For the text-containing cell, return its midpoint in [x, y] coordinate format. 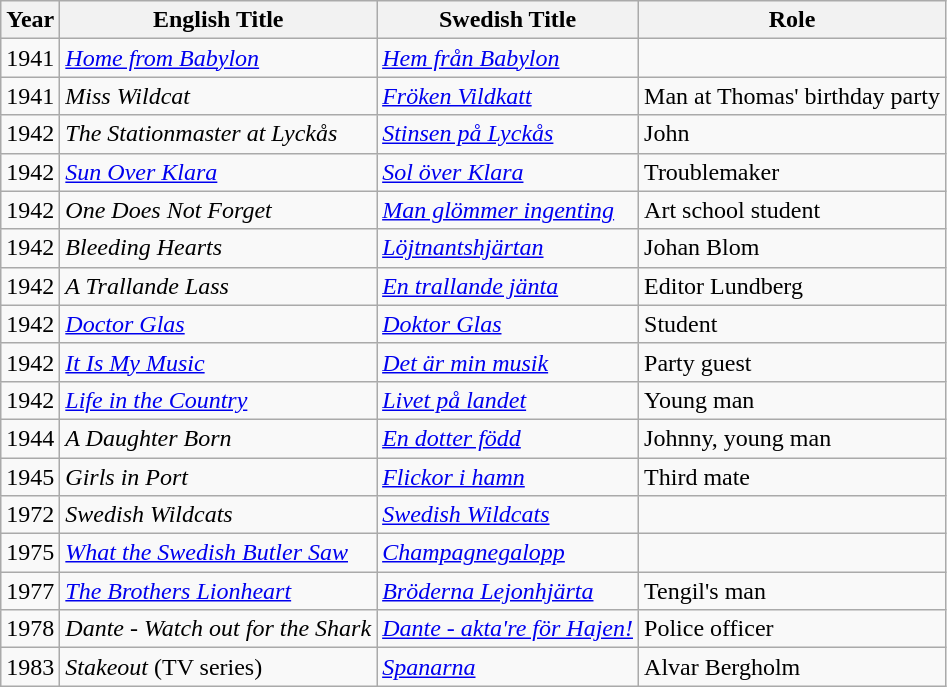
Troublemaker [792, 172]
Man at Thomas' birthday party [792, 96]
Sol över Klara [508, 172]
Spanarna [508, 667]
En trallande jänta [508, 286]
Role [792, 20]
Johan Blom [792, 248]
A Daughter Born [218, 438]
1972 [30, 515]
1944 [30, 438]
English Title [218, 20]
Stakeout (TV series) [218, 667]
Girls in Port [218, 477]
Year [30, 20]
Bleeding Hearts [218, 248]
The Stationmaster at Lyckås [218, 134]
Third mate [792, 477]
Home from Babylon [218, 58]
1983 [30, 667]
1975 [30, 553]
Fröken Vildkatt [508, 96]
Löjtnantshjärtan [508, 248]
Sun Over Klara [218, 172]
Hem från Babylon [508, 58]
Party guest [792, 362]
Young man [792, 400]
Doktor Glas [508, 324]
Champagnegalopp [508, 553]
Tengil's man [792, 591]
Student [792, 324]
Swedish Title [508, 20]
One Does Not Forget [218, 210]
Dante - akta're för Hajen! [508, 629]
Bröderna Lejonhjärta [508, 591]
It Is My Music [218, 362]
What the Swedish Butler Saw [218, 553]
Johnny, young man [792, 438]
Alvar Bergholm [792, 667]
Det är min musik [508, 362]
Flickor i hamn [508, 477]
Man glömmer ingenting [508, 210]
Art school student [792, 210]
The Brothers Lionheart [218, 591]
1978 [30, 629]
1945 [30, 477]
Life in the Country [218, 400]
Dante - Watch out for the Shark [218, 629]
Livet på landet [508, 400]
1977 [30, 591]
Miss Wildcat [218, 96]
Doctor Glas [218, 324]
John [792, 134]
A Trallande Lass [218, 286]
Editor Lundberg [792, 286]
En dotter född [508, 438]
Stinsen på Lyckås [508, 134]
Police officer [792, 629]
